For the text-containing cell, return its midpoint in [X, Y] coordinate format. 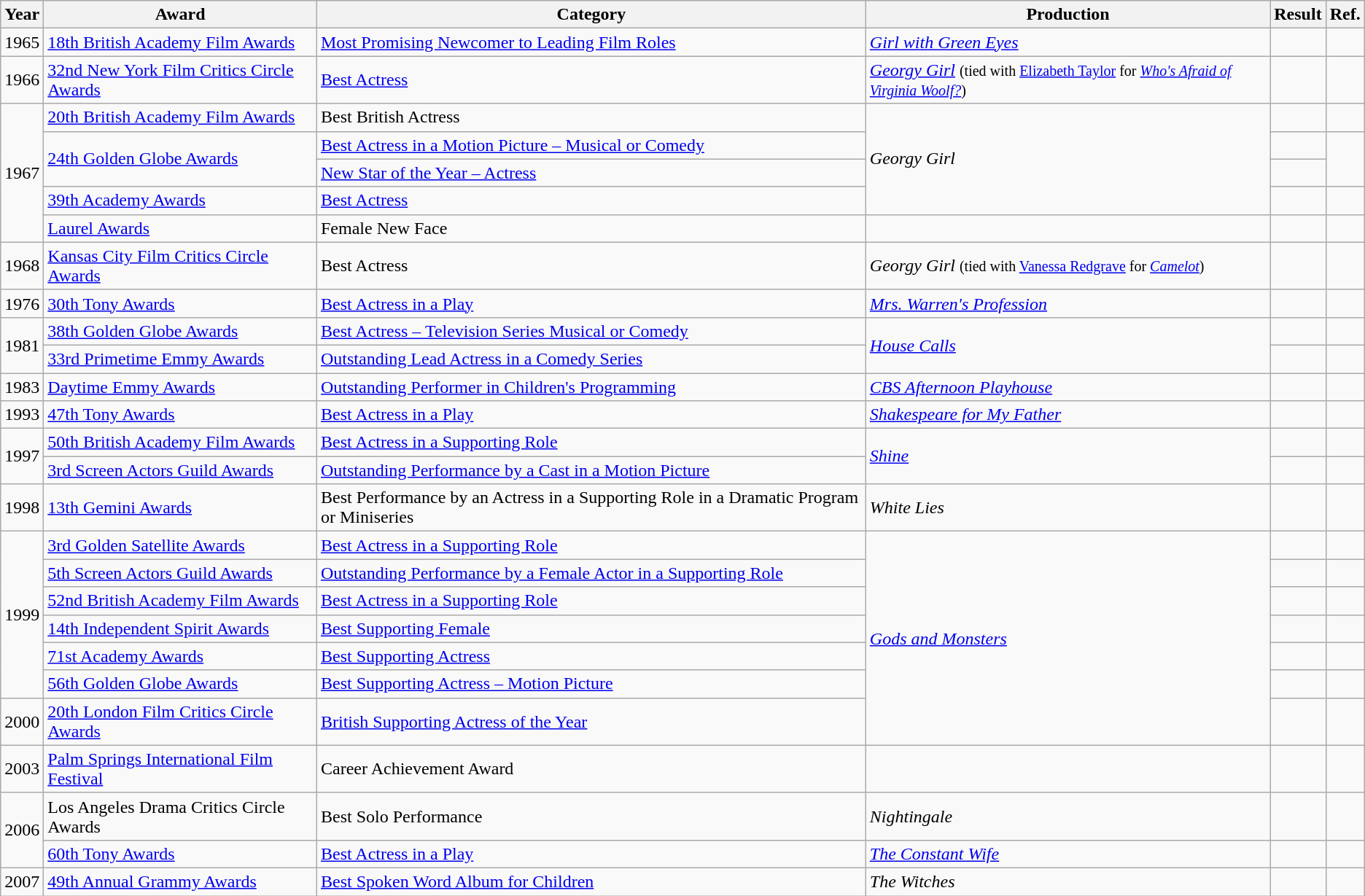
2007 [22, 881]
24th Golden Globe Awards [181, 159]
Production [1067, 15]
Career Achievement Award [591, 768]
The Constant Wife [1067, 854]
1997 [22, 456]
2000 [22, 722]
Shakespeare for My Father [1067, 415]
1968 [22, 265]
Georgy Girl (tied with Vanessa Redgrave for Camelot) [1067, 265]
Shine [1067, 456]
32nd New York Film Critics Circle Awards [181, 80]
Georgy Girl (tied with Elizabeth Taylor for Who's Afraid of Virginia Woolf?) [1067, 80]
White Lies [1067, 507]
Palm Springs International Film Festival [181, 768]
Award [181, 15]
5th Screen Actors Guild Awards [181, 573]
33rd Primetime Emmy Awards [181, 359]
38th Golden Globe Awards [181, 331]
Best Actress – Television Series Musical or Comedy [591, 331]
Outstanding Performance by a Cast in a Motion Picture [591, 470]
1976 [22, 303]
1981 [22, 345]
Kansas City Film Critics Circle Awards [181, 265]
47th Tony Awards [181, 415]
1966 [22, 80]
Best Performance by an Actress in a Supporting Role in a Dramatic Program or Miniseries [591, 507]
Outstanding Performer in Children's Programming [591, 387]
Best Actress in a Motion Picture – Musical or Comedy [591, 145]
Result [1298, 15]
30th Tony Awards [181, 303]
1967 [22, 173]
2006 [22, 830]
50th British Academy Film Awards [181, 443]
52nd British Academy Film Awards [181, 601]
Female New Face [591, 228]
71st Academy Awards [181, 656]
Laurel Awards [181, 228]
3rd Screen Actors Guild Awards [181, 470]
Outstanding Performance by a Female Actor in a Supporting Role [591, 573]
House Calls [1067, 345]
Best Supporting Actress – Motion Picture [591, 684]
Best Supporting Actress [591, 656]
Gods and Monsters [1067, 639]
20th British Academy Film Awards [181, 117]
Girl with Green Eyes [1067, 42]
Nightingale [1067, 817]
The Witches [1067, 881]
Best British Actress [591, 117]
Mrs. Warren's Profession [1067, 303]
British Supporting Actress of the Year [591, 722]
1983 [22, 387]
Daytime Emmy Awards [181, 387]
14th Independent Spirit Awards [181, 628]
Outstanding Lead Actress in a Comedy Series [591, 359]
Los Angeles Drama Critics Circle Awards [181, 817]
1965 [22, 42]
New Star of the Year – Actress [591, 173]
Ref. [1345, 15]
Best Spoken Word Album for Children [591, 881]
Category [591, 15]
Most Promising Newcomer to Leading Film Roles [591, 42]
49th Annual Grammy Awards [181, 881]
60th Tony Awards [181, 854]
39th Academy Awards [181, 200]
13th Gemini Awards [181, 507]
Georgy Girl [1067, 159]
2003 [22, 768]
Best Solo Performance [591, 817]
18th British Academy Film Awards [181, 42]
CBS Afternoon Playhouse [1067, 387]
1993 [22, 415]
56th Golden Globe Awards [181, 684]
1999 [22, 615]
Best Supporting Female [591, 628]
Year [22, 15]
3rd Golden Satellite Awards [181, 545]
1998 [22, 507]
20th London Film Critics Circle Awards [181, 722]
